From the cell containing the given text, extract its center point as (x, y) coordinate. 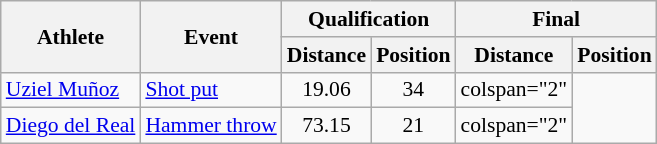
Athlete (71, 36)
21 (413, 126)
73.15 (326, 126)
Event (210, 36)
Hammer throw (210, 126)
19.06 (326, 90)
34 (413, 90)
Shot put (210, 90)
Final (556, 19)
Diego del Real (71, 126)
Qualification (369, 19)
Uziel Muñoz (71, 90)
